Identify which cell holds the provided text, then report its (X, Y) central coordinate. 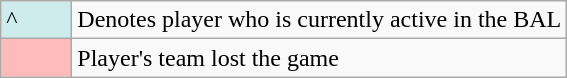
Denotes player who is currently active in the BAL (320, 20)
^ (36, 20)
Player's team lost the game (320, 58)
